Provide the (x, y) coordinate of the cell's center where the given text is located.  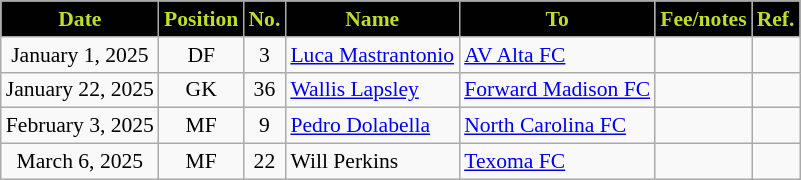
GK (201, 90)
Date (80, 19)
To (557, 19)
Texoma FC (557, 162)
22 (264, 162)
AV Alta FC (557, 55)
Pedro Dolabella (372, 126)
March 6, 2025 (80, 162)
Name (372, 19)
Ref. (776, 19)
January 22, 2025 (80, 90)
Fee/notes (703, 19)
DF (201, 55)
3 (264, 55)
January 1, 2025 (80, 55)
February 3, 2025 (80, 126)
9 (264, 126)
Position (201, 19)
Luca Mastrantonio (372, 55)
North Carolina FC (557, 126)
36 (264, 90)
Will Perkins (372, 162)
Forward Madison FC (557, 90)
Wallis Lapsley (372, 90)
No. (264, 19)
